Extract the [x, y] coordinate from the center of the cell holding the provided text.  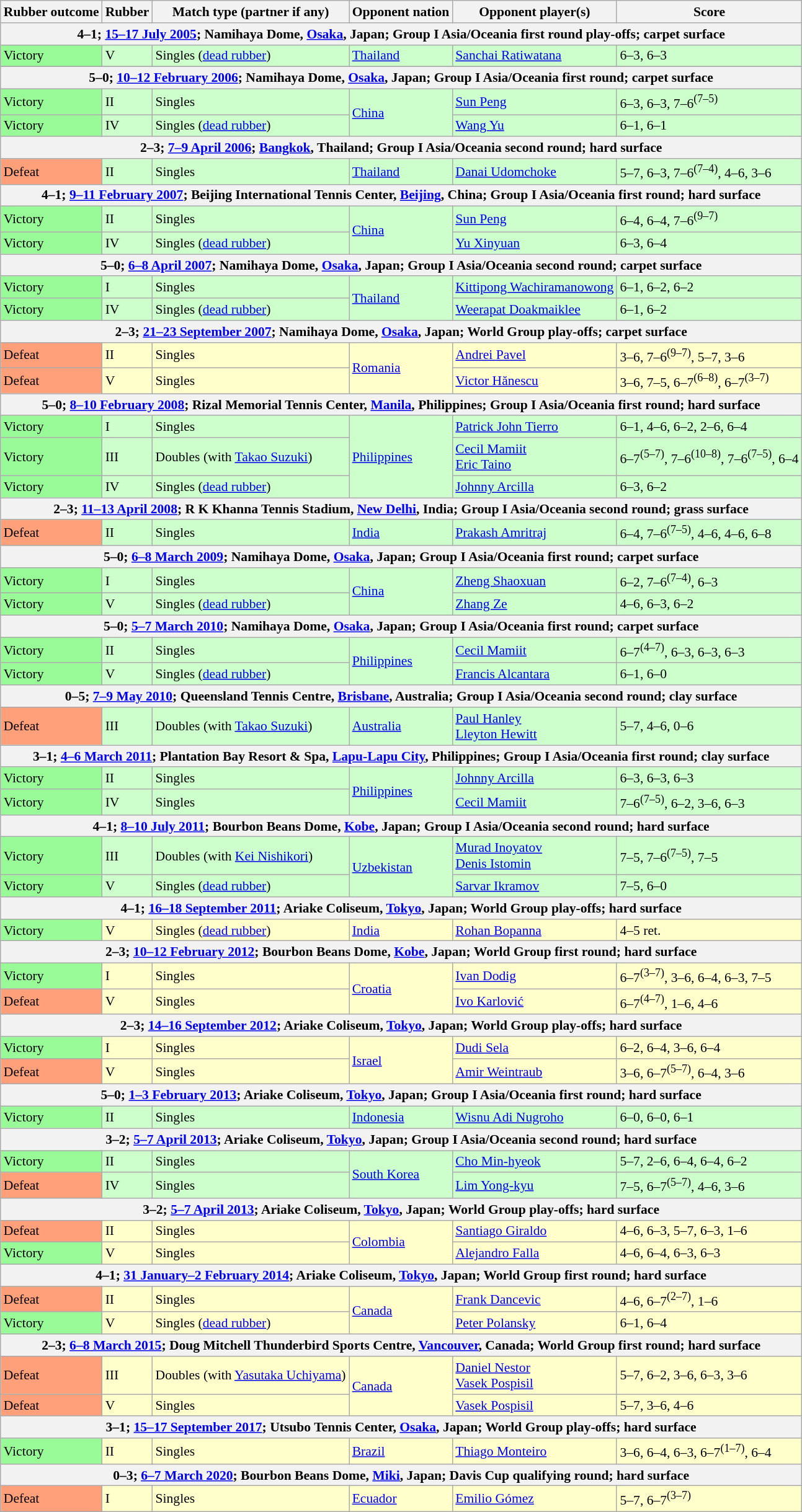
Danai Udomchoke [535, 171]
Wisnu Adi Nugroho [535, 1118]
5–0; 5–7 March 2010; Namihaya Dome, Osaka, Japan; Group I Asia/Oceania first round; carpet surface [401, 627]
5–0; 1–3 February 2013; Ariake Coliseum, Tokyo, Japan; Group I Asia/Oceania first round; hard surface [401, 1095]
6–0, 6–0, 6–1 [709, 1118]
Patrick John Tierro [535, 427]
Rubber outcome [51, 12]
6–3, 6–3 [709, 56]
3–2; 5–7 April 2013; Ariake Coliseum, Tokyo, Japan; World Group play-offs; hard surface [401, 1209]
4–1; 8–10 July 2011; Bourbon Beans Dome, Kobe, Japan; Group I Asia/Oceania second round; hard surface [401, 826]
7–5, 7–6(7–5), 7–5 [709, 855]
0–3; 6–7 March 2020; Bourbon Beans Dome, Miki, Japan; Davis Cup qualifying round; hard surface [401, 1475]
4–6, 6–4, 6–3, 6–3 [709, 1253]
5–7, 3–6, 4–6 [709, 1405]
3–1; 15–17 September 2017; Utsubo Tennis Center, Osaka, Japan; World Group play-offs; hard surface [401, 1428]
0–5; 7–9 May 2010; Queensland Tennis Centre, Brisbane, Australia; Group I Asia/Oceania second round; clay surface [401, 696]
Yu Xinyuan [535, 243]
4–1; 15–17 July 2005; Namihaya Dome, Osaka, Japan; Group I Asia/Oceania first round play-offs; carpet surface [401, 34]
Ecuador [401, 1499]
Santiago Giraldo [535, 1232]
6–1, 6–4 [709, 1324]
3–6, 6–7(5–7), 6–4, 3–6 [709, 1071]
5–7, 6–3, 7–6(7–4), 4–6, 3–6 [709, 171]
Kittipong Wachiramanowong [535, 288]
2–3; 14–16 September 2012; Ariake Coliseum, Tokyo, Japan; World Group play-offs; hard surface [401, 1026]
Cho Min-hyeok [535, 1162]
6–2, 6–4, 3–6, 6–4 [709, 1048]
4–6, 6–7(2–7), 1–6 [709, 1299]
Opponent player(s) [535, 12]
4–1; 16–18 September 2011; Ariake Coliseum, Tokyo, Japan; World Group play-offs; hard surface [401, 908]
2–3; 21–23 September 2007; Namihaya Dome, Osaka, Japan; World Group play-offs; carpet surface [401, 332]
Amir Weintraub [535, 1071]
Sarvar Ikramov [535, 886]
4–6, 6–3, 5–7, 6–3, 1–6 [709, 1232]
Alejandro Falla [535, 1253]
6–2, 7–6(7–4), 6–3 [709, 580]
Lim Yong-kyu [535, 1185]
5–0; 6–8 March 2009; Namihaya Dome, Osaka, Japan; Group I Asia/Oceania first round; carpet surface [401, 557]
3–6, 7–6(9–7), 5–7, 3–6 [709, 356]
5–0; 10–12 February 2006; Namihaya Dome, Osaka, Japan; Group I Asia/Oceania first round; carpet surface [401, 78]
3–1; 4–6 March 2011; Plantation Bay Resort & Spa, Lapu-Lapu City, Philippines; Group I Asia/Oceania first round; clay surface [401, 756]
6–1, 6–1 [709, 126]
Peter Polansky [535, 1324]
2–3; 10–12 February 2012; Bourbon Beans Dome, Kobe, Japan; World Group first round; hard surface [401, 952]
Weerapat Doakmaiklee [535, 309]
Brazil [401, 1451]
6–3, 6–3, 6–3 [709, 779]
6–7(3–7), 3–6, 6–4, 6–3, 7–5 [709, 976]
4–1; 9–11 February 2007; Beijing International Tennis Center, Beijing, China; Group I Asia/Oceania first round; hard surface [401, 196]
Frank Dancevic [535, 1299]
Rohan Bopanna [535, 931]
Zheng Shaoxuan [535, 580]
Uzbekistan [401, 867]
5–7, 2–6, 6–4, 6–4, 6–2 [709, 1162]
Zhang Ze [535, 604]
7–5, 6–0 [709, 886]
5–0; 6–8 April 2007; Namihaya Dome, Osaka, Japan; Group I Asia/Oceania second round; carpet surface [401, 265]
2–3; 7–9 April 2006; Bangkok, Thailand; Group I Asia/Oceania second round; hard surface [401, 148]
Dudi Sela [535, 1048]
Romania [401, 368]
Ivo Karlović [535, 1002]
Indonesia [401, 1118]
Score [709, 12]
Croatia [401, 989]
6–7(4–7), 6–3, 6–3, 6–3 [709, 650]
5–0; 8–10 February 2008; Rizal Memorial Tennis Center, Manila, Philippines; Group I Asia/Oceania first round; hard surface [401, 405]
6–3, 6–2 [709, 487]
6–7(4–7), 1–6, 4–6 [709, 1002]
2–3; 6–8 March 2015; Doug Mitchell Thunderbird Sports Centre, Vancouver, Canada; World Group first round; hard surface [401, 1345]
Sanchai Ratiwatana [535, 56]
Murad InoyatovDenis Istomin [535, 855]
Doubles (with Yasutaka Uchiyama) [251, 1375]
6–4, 7–6(7–5), 4–6, 4–6, 6–8 [709, 533]
Australia [401, 727]
2–3; 11–13 April 2008; R K Khanna Tennis Stadium, New Delhi, India; Group I Asia/Oceania second round; grass surface [401, 509]
6–1, 6–2, 6–2 [709, 288]
Emilio Gómez [535, 1499]
7–5, 6–7(5–7), 4–6, 3–6 [709, 1185]
Doubles (with Kei Nishikori) [251, 855]
5–7, 4–6, 0–6 [709, 727]
4–5 ret. [709, 931]
3–2; 5–7 April 2013; Ariake Coliseum, Tokyo, Japan; Group I Asia/Oceania second round; hard surface [401, 1139]
6–4, 6–4, 7–6(9–7) [709, 219]
Ivan Dodig [535, 976]
Wang Yu [535, 126]
6–3, 6–4 [709, 243]
Israel [401, 1060]
Vasek Pospisil [535, 1405]
4–6, 6–3, 6–2 [709, 604]
Match type (partner if any) [251, 12]
Paul HanleyLleyton Hewitt [535, 727]
6–1, 6–0 [709, 674]
5–7, 6–7(3–7) [709, 1499]
Prakash Amritraj [535, 533]
6–7(5–7), 7–6(10–8), 7–6(7–5), 6–4 [709, 456]
3–6, 7–5, 6–7(6–8), 6–7(3–7) [709, 381]
South Korea [401, 1174]
Andrei Pavel [535, 356]
Opponent nation [401, 12]
Daniel NestorVasek Pospisil [535, 1375]
Cecil MamiitEric Taino [535, 456]
4–1; 31 January–2 February 2014; Ariake Coliseum, Tokyo, Japan; World Group first round; hard surface [401, 1276]
Victor Hănescu [535, 381]
6–1, 6–2 [709, 309]
7–6(7–5), 6–2, 3–6, 6–3 [709, 802]
6–1, 4–6, 6–2, 2–6, 6–4 [709, 427]
5–7, 6–2, 3–6, 6–3, 3–6 [709, 1375]
Francis Alcantara [535, 674]
Colombia [401, 1242]
3–6, 6–4, 6–3, 6–7(1–7), 6–4 [709, 1451]
6–3, 6–3, 7–6(7–5) [709, 102]
Rubber [128, 12]
Thiago Monteiro [535, 1451]
